Capture the cell that displays the provided text and extract its [X, Y] central coordinate. 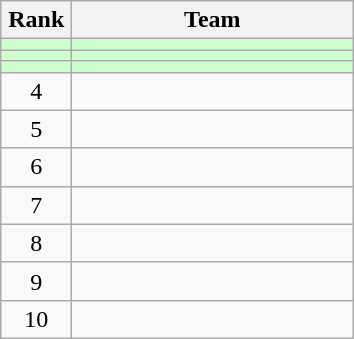
7 [36, 205]
Team [212, 20]
6 [36, 167]
8 [36, 243]
5 [36, 129]
4 [36, 91]
Rank [36, 20]
10 [36, 319]
9 [36, 281]
